Find where the given text appears and provide that cell's center as (x, y) coordinate. 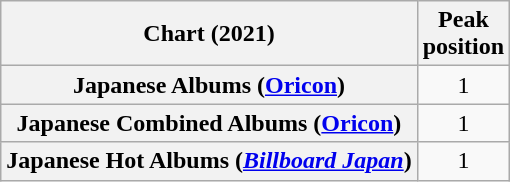
Peakposition (463, 34)
Japanese Combined Albums (Oricon) (209, 123)
Japanese Hot Albums (Billboard Japan) (209, 161)
Japanese Albums (Oricon) (209, 85)
Chart (2021) (209, 34)
